Locate the cell with the specified text and output its [x, y] center coordinate. 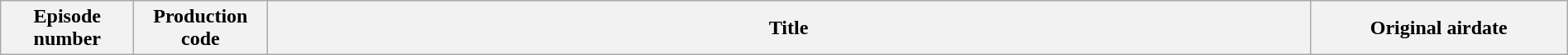
Title [789, 28]
Original airdate [1439, 28]
Episode number [68, 28]
Production code [200, 28]
